Pinpoint the cell where the given text exists, returning its [X, Y] midpoint coordinate. 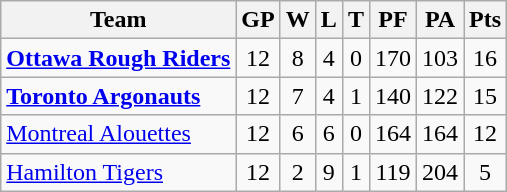
122 [440, 96]
PF [392, 20]
GP [258, 20]
16 [486, 58]
170 [392, 58]
140 [392, 96]
119 [392, 172]
L [328, 20]
204 [440, 172]
W [298, 20]
8 [298, 58]
15 [486, 96]
Ottawa Rough Riders [118, 58]
PA [440, 20]
Hamilton Tigers [118, 172]
103 [440, 58]
Montreal Alouettes [118, 134]
7 [298, 96]
Team [118, 20]
Pts [486, 20]
5 [486, 172]
Toronto Argonauts [118, 96]
9 [328, 172]
T [356, 20]
2 [298, 172]
